Return (X, Y) of the center of cell containing provided text 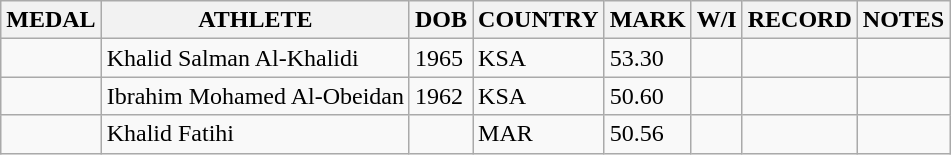
NOTES (903, 20)
MEDAL (51, 20)
Khalid Salman Al-Khalidi (255, 58)
50.56 (648, 134)
1962 (440, 96)
DOB (440, 20)
W/I (716, 20)
COUNTRY (539, 20)
ATHLETE (255, 20)
53.30 (648, 58)
RECORD (800, 20)
Ibrahim Mohamed Al-Obeidan (255, 96)
MAR (539, 134)
50.60 (648, 96)
Khalid Fatihi (255, 134)
MARK (648, 20)
1965 (440, 58)
